Identify which cell holds the provided text, then report its (x, y) central coordinate. 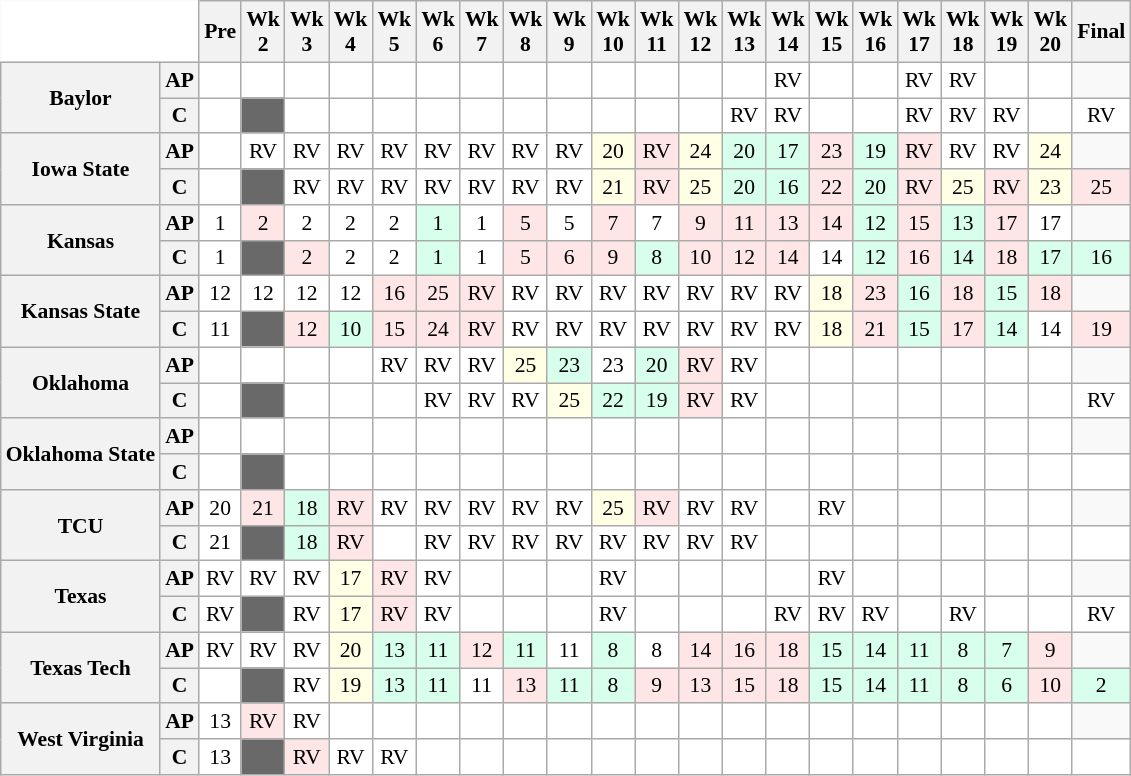
Wk18 (963, 32)
Texas Tech (80, 668)
Wk5 (394, 32)
Wk2 (263, 32)
Texas (80, 596)
Wk11 (657, 32)
Baylor (80, 98)
Wk7 (482, 32)
Wk6 (438, 32)
Wk12 (701, 32)
Wk8 (526, 32)
Wk19 (1007, 32)
Kansas State (80, 312)
Wk17 (919, 32)
Oklahoma (80, 382)
Wk15 (832, 32)
TCU (80, 526)
Wk3 (307, 32)
West Virginia (80, 740)
Pre (220, 32)
Wk16 (875, 32)
Wk10 (613, 32)
Iowa State (80, 170)
Wk9 (569, 32)
Wk14 (788, 32)
Wk13 (744, 32)
Wk20 (1050, 32)
Wk4 (351, 32)
Final (1101, 32)
Oklahoma State (80, 454)
Kansas (80, 240)
